Scan for the cell matching the given text and deliver its (x, y) coordinate at center. 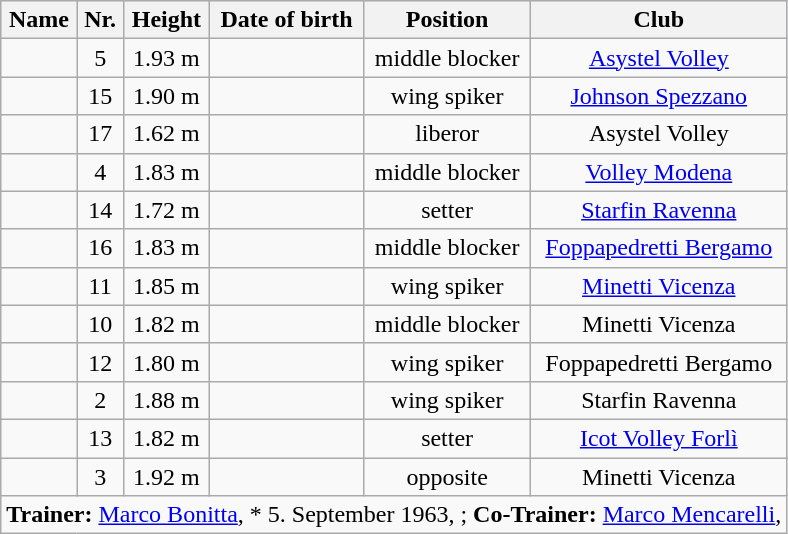
1.72 m (166, 210)
10 (100, 324)
4 (100, 172)
16 (100, 248)
1.85 m (166, 286)
Height (166, 20)
11 (100, 286)
Name (39, 20)
13 (100, 438)
1.62 m (166, 134)
15 (100, 96)
Trainer: Marco Bonitta, * 5. September 1963, ; Co-Trainer: Marco Mencarelli, (394, 515)
1.80 m (166, 362)
liberor (446, 134)
1.93 m (166, 58)
14 (100, 210)
Nr. (100, 20)
3 (100, 477)
17 (100, 134)
1.92 m (166, 477)
Icot Volley Forlì (659, 438)
2 (100, 400)
Position (446, 20)
Club (659, 20)
Date of birth (287, 20)
5 (100, 58)
Johnson Spezzano (659, 96)
12 (100, 362)
1.88 m (166, 400)
1.90 m (166, 96)
opposite (446, 477)
Volley Modena (659, 172)
